Pinpoint the cell where the given text exists, returning its [X, Y] midpoint coordinate. 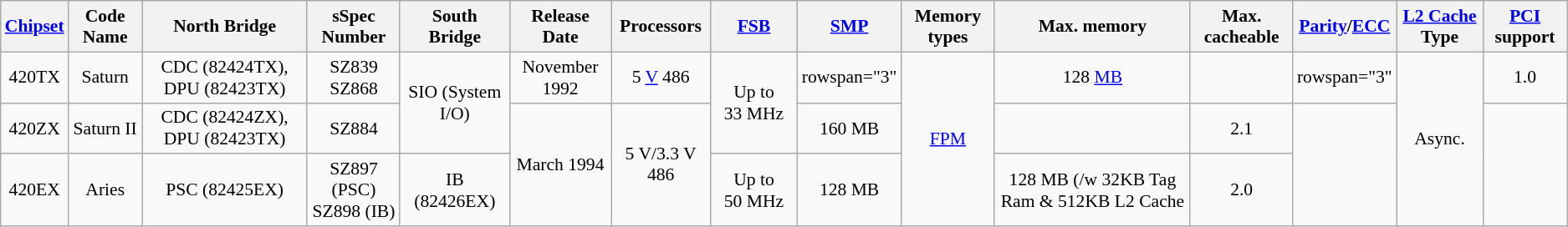
South Bridge [455, 27]
CDC (82424TX), DPU (82423TX) [225, 77]
November 1992 [560, 77]
128 MB (/w 32KB Tag Ram & 512KB L2 Cache [1092, 190]
CDC (82424ZX), DPU (82423TX) [225, 129]
Aries [105, 190]
FPM [947, 139]
North Bridge [225, 27]
5 V 486 [661, 77]
IB (82426EX) [455, 190]
2.0 [1241, 190]
PSC (82425EX) [225, 190]
Processors [661, 27]
FSB [753, 27]
160 MB [850, 129]
2.1 [1241, 129]
Up to 50 MHz [753, 190]
SIO (System I/O) [455, 103]
Max. memory [1092, 27]
Saturn II [105, 129]
5 V/3.3 V 486 [661, 164]
420ZX [35, 129]
Saturn [105, 77]
Max. cacheable [1241, 27]
March 1994 [560, 164]
420EX [35, 190]
Release Date [560, 27]
SMP [850, 27]
Chipset [35, 27]
Up to 33 MHz [753, 103]
Memory types [947, 27]
SZ839SZ868 [353, 77]
L2 Cache Type [1440, 27]
Code Name [105, 27]
420TX [35, 77]
1.0 [1525, 77]
Parity/ECC [1345, 27]
Async. [1440, 139]
SZ884 [353, 129]
sSpec Number [353, 27]
SZ897 (PSC)SZ898 (IB) [353, 190]
PCI support [1525, 27]
